Return [x, y] of the center of cell containing provided text 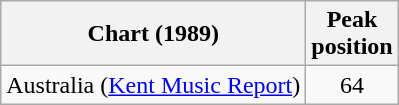
Chart (1989) [154, 34]
Peakposition [352, 34]
Australia (Kent Music Report) [154, 85]
64 [352, 85]
